Detect which cell encompasses the target text, then output its (x, y) center coordinate. 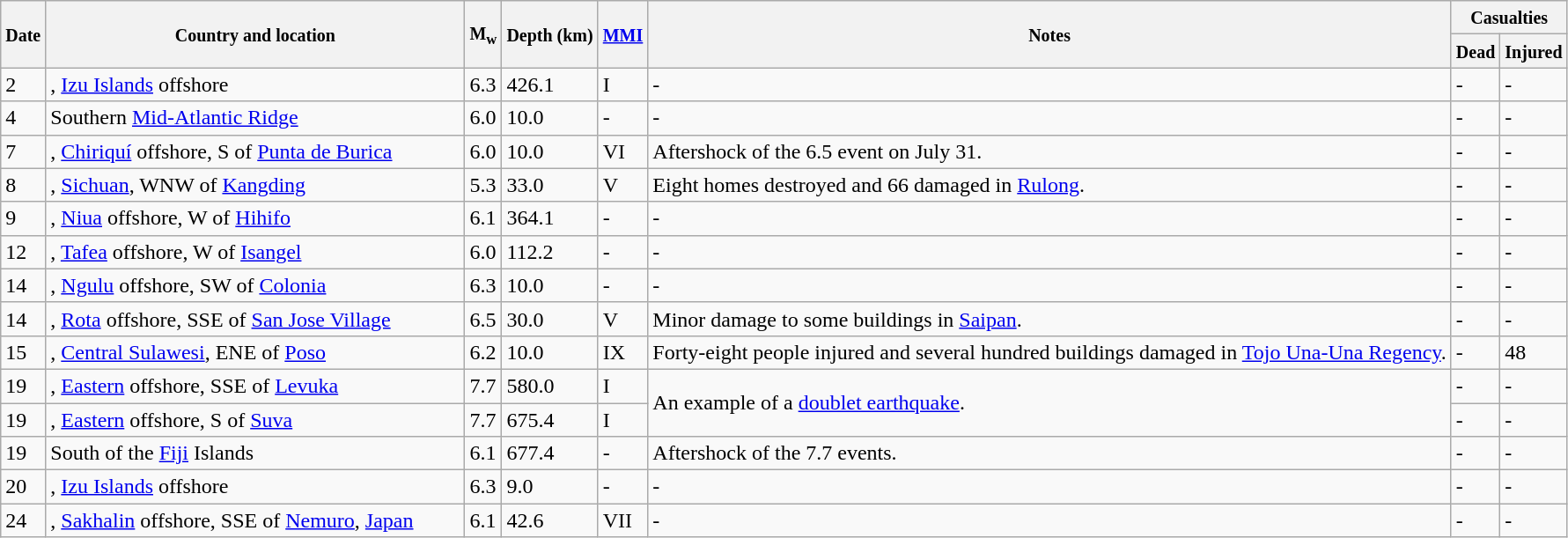
42.6 (549, 520)
24 (23, 520)
Aftershock of the 7.7 events. (1049, 453)
675.4 (549, 420)
Minor damage to some buildings in Saipan. (1049, 319)
Forty-eight people injured and several hundred buildings damaged in Tojo Una-Una Regency. (1049, 352)
South of the Fiji Islands (255, 453)
Country and location (255, 34)
Injured (1534, 51)
Dead (1476, 51)
6.2 (483, 352)
Depth (km) (549, 34)
5.3 (483, 185)
, Ngulu offshore, SW of Colonia (255, 285)
, Niua offshore, W of Hihifo (255, 218)
Casualties (1509, 18)
112.2 (549, 252)
12 (23, 252)
15 (23, 352)
6.5 (483, 319)
Mw (483, 34)
, Sichuan, WNW of Kangding (255, 185)
Date (23, 34)
9.0 (549, 487)
An example of a doublet earthquake. (1049, 402)
IX (623, 352)
VII (623, 520)
, Tafea offshore, W of Isangel (255, 252)
2 (23, 85)
, Rota offshore, SSE of San Jose Village (255, 319)
, Chiriquí offshore, S of Punta de Burica (255, 151)
426.1 (549, 85)
MMI (623, 34)
, Eastern offshore, S of Suva (255, 420)
VI (623, 151)
48 (1534, 352)
580.0 (549, 386)
7 (23, 151)
Notes (1049, 34)
364.1 (549, 218)
, Sakhalin offshore, SSE of Nemuro, Japan (255, 520)
, Eastern offshore, SSE of Levuka (255, 386)
20 (23, 487)
Eight homes destroyed and 66 damaged in Rulong. (1049, 185)
30.0 (549, 319)
677.4 (549, 453)
8 (23, 185)
Southern Mid-Atlantic Ridge (255, 118)
Aftershock of the 6.5 event on July 31. (1049, 151)
33.0 (549, 185)
4 (23, 118)
9 (23, 218)
, Central Sulawesi, ENE of Poso (255, 352)
